Return [X, Y] of the center of cell containing provided text 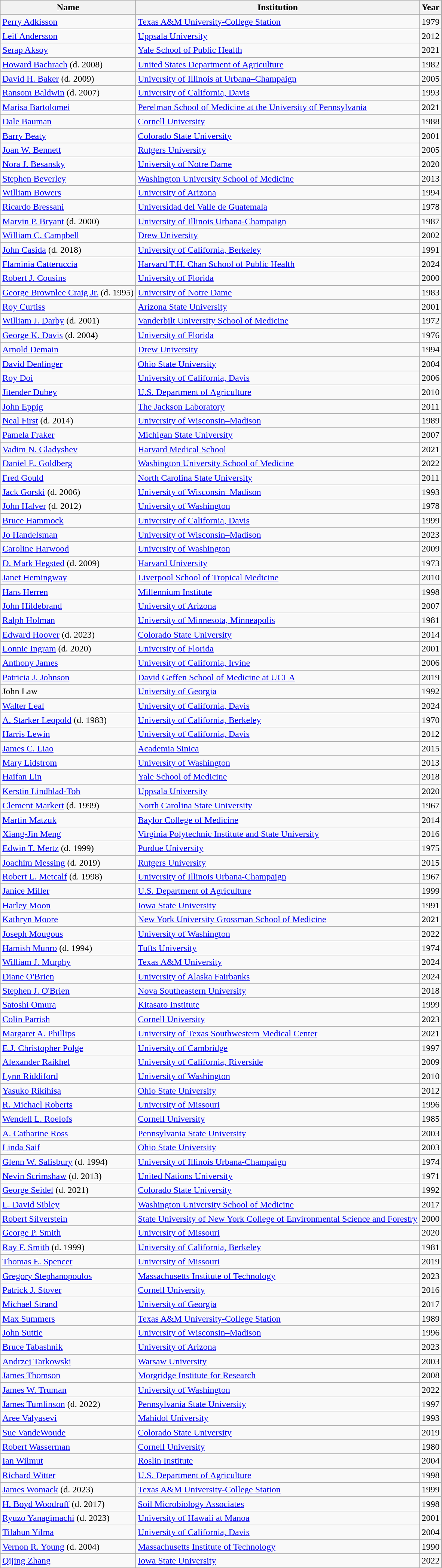
Barry Beaty [68, 136]
Alexander Raikhel [68, 1062]
Pamela Fraker [68, 435]
Nevin Scrimshaw (d. 2013) [68, 1176]
Ralph Holman [68, 620]
George P. Smith [68, 1233]
Aree Valyasevi [68, 1418]
Ricardo Bressani [68, 207]
Tufts University [278, 948]
The Jackson Laboratory [278, 406]
Roy Doi [68, 378]
Vadim N. Gladyshev [68, 449]
Walter Leal [68, 706]
1972 [430, 321]
Robert L. Metcalf (d. 1998) [68, 877]
Marvin P. Bryant (d. 2000) [68, 221]
Harley Moon [68, 905]
Kitasato Institute [278, 1005]
Janice Miller [68, 891]
Virginia Polytechnic Institute and State University [278, 834]
Fred Gould [68, 478]
John Suttie [68, 1333]
Hamish Munro (d. 1994) [68, 948]
Yale School of Medicine [278, 777]
Harvard T.H. Chan School of Public Health [278, 264]
Haifan Lin [68, 777]
Stephen Beverley [68, 179]
Leif Andersson [68, 36]
John Hildebrand [68, 606]
1980 [430, 1447]
University of Illinois at Urbana–Champaign [278, 79]
University of Texas Southwestern Medical Center [278, 1033]
Xiang-Jin Meng [68, 834]
Patrick J. Stover [68, 1290]
1990 [430, 1547]
Liverpool School of Tropical Medicine [278, 577]
Jack Gorski (d. 2006) [68, 492]
Diane O'Brien [68, 976]
Harris Lewin [68, 734]
A. Catharine Ross [68, 1133]
1988 [430, 121]
Harvard Medical School [278, 449]
Gregory Stephanopoulos [68, 1276]
Vanderbilt University School of Medicine [278, 321]
Tilahun Yilma [68, 1532]
Morgridge Institute for Research [278, 1376]
Robert Silverstein [68, 1219]
1971 [430, 1176]
Qijing Zhang [68, 1561]
Stephen J. O'Brien [68, 991]
William J. Darby (d. 2001) [68, 321]
L. David Sibley [68, 1204]
Daniel E. Goldberg [68, 464]
Thomas E. Spencer [68, 1261]
D. Mark Hegsted (d. 2009) [68, 563]
State University of New York College of Environmental Science and Forestry [278, 1219]
Vernon R. Young (d. 2004) [68, 1547]
Howard Bachrach (d. 2008) [68, 64]
David Denlinger [68, 364]
Michigan State University [278, 435]
H. Boyd Woodruff (d. 2017) [68, 1504]
Flaminia Catteruccia [68, 264]
United Nations University [278, 1176]
James Womack (d. 2023) [68, 1489]
Edward Hoover (d. 2023) [68, 635]
John Halver (d. 2012) [68, 506]
Clement Markert (d. 1999) [68, 805]
1987 [430, 221]
1975 [430, 848]
Nova Southeastern University [278, 991]
James Tumlinson (d. 2022) [68, 1404]
Arizona State University [278, 307]
Margaret A. Phillips [68, 1033]
Roy Curtiss [68, 307]
David H. Baker (d. 2009) [68, 79]
Arnold Demain [68, 349]
Colin Parrish [68, 1019]
Lonnie Ingram (d. 2020) [68, 649]
2008 [430, 1376]
E.J. Christopher Polge [68, 1048]
George Brownlee Craig Jr. (d. 1995) [68, 292]
Hans Herren [68, 592]
Richard Witter [68, 1475]
Caroline Harwood [68, 549]
Perry Adkisson [68, 22]
2002 [430, 235]
Harvard University [278, 563]
Wendell L. Roelofs [68, 1119]
United States Department of Agriculture [278, 64]
Perelman School of Medicine at the University of Pennsylvania [278, 107]
R. Michael Roberts [68, 1105]
Ryuzo Yanagimachi (d. 2023) [68, 1518]
1976 [430, 335]
James Thomson [68, 1376]
Dale Bauman [68, 121]
1973 [430, 563]
University of Minnesota, Minneapolis [278, 620]
Linda Saif [68, 1148]
Academia Sinica [278, 748]
Name [68, 7]
Marisa Bartolomei [68, 107]
Millennium Institute [278, 592]
Jitender Dubey [68, 392]
Serap Aksoy [68, 50]
University of Cambridge [278, 1048]
University of Alaska Fairbanks [278, 976]
1982 [430, 64]
James C. Liao [68, 748]
Sue VandeWoude [68, 1432]
University of California, Irvine [278, 663]
Kathryn Moore [68, 920]
George Seidel (d. 2021) [68, 1190]
Texas A&M University [278, 962]
William J. Murphy [68, 962]
Mary Lidstrom [68, 763]
1985 [430, 1119]
Edwin T. Mertz (d. 1999) [68, 848]
Jo Handelsman [68, 535]
Joan W. Bennett [68, 150]
Glenn W. Salisbury (d. 1994) [68, 1162]
New York University Grossman School of Medicine [278, 920]
John Casida (d. 2018) [68, 250]
1970 [430, 720]
Janet Hemingway [68, 577]
Baylor College of Medicine [278, 820]
Michael Strand [68, 1304]
Andrzej Tarkowski [68, 1361]
John Eppig [68, 406]
David Geffen School of Medicine at UCLA [278, 677]
James W. Truman [68, 1390]
Robert J. Cousins [68, 278]
Universidad del Valle de Guatemala [278, 207]
Lynn Riddiford [68, 1076]
Ransom Baldwin (d. 2007) [68, 93]
Robert Wasserman [68, 1447]
Year [430, 7]
Warsaw University [278, 1361]
Bruce Tabashnik [68, 1347]
Neal First (d. 2014) [68, 421]
Patricia J. Johnson [68, 677]
Max Summers [68, 1318]
Soil Microbiology Associates [278, 1504]
Ian Wilmut [68, 1461]
Joachim Messing (d. 2019) [68, 862]
George K. Davis (d. 2004) [68, 335]
Ray F. Smith (d. 1999) [68, 1247]
Yasuko Rikihisa [68, 1091]
Institution [278, 7]
Roslin Institute [278, 1461]
1983 [430, 292]
Anthony James [68, 663]
William Bowers [68, 193]
1979 [430, 22]
Martin Matzuk [68, 820]
University of Hawaii at Manoa [278, 1518]
William C. Campbell [68, 235]
Joseph Mougous [68, 934]
Kerstin Lindblad-Toh [68, 791]
Nora J. Besansky [68, 164]
Purdue University [278, 848]
A. Starker Leopold (d. 1983) [68, 720]
Bruce Hammock [68, 520]
Yale School of Public Health [278, 50]
University of California, Riverside [278, 1062]
Satoshi Omura [68, 1005]
Mahidol University [278, 1418]
John Law [68, 692]
